Provide the (X, Y) coordinate of the cell's center where the given text is located.  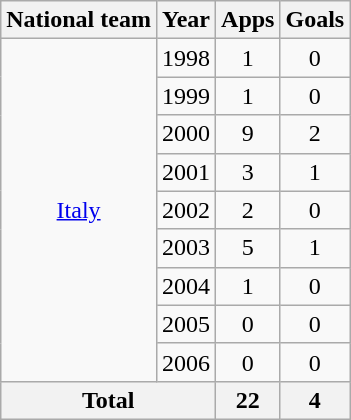
Total (108, 400)
Italy (79, 210)
4 (315, 400)
2002 (186, 210)
2003 (186, 248)
5 (248, 248)
2004 (186, 286)
Year (186, 20)
22 (248, 400)
National team (79, 20)
Goals (315, 20)
2001 (186, 172)
1998 (186, 58)
2000 (186, 134)
2006 (186, 362)
1999 (186, 96)
2005 (186, 324)
Apps (248, 20)
3 (248, 172)
9 (248, 134)
